Identify which cell holds the provided text, then report its [x, y] central coordinate. 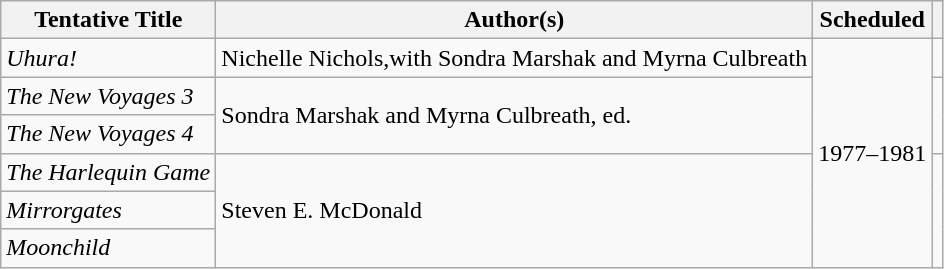
Scheduled [872, 20]
Tentative Title [108, 20]
Uhura! [108, 58]
Mirrorgates [108, 210]
Author(s) [514, 20]
1977–1981 [872, 153]
The New Voyages 3 [108, 96]
The Harlequin Game [108, 172]
The New Voyages 4 [108, 134]
Steven E. McDonald [514, 210]
Sondra Marshak and Myrna Culbreath, ed. [514, 115]
Nichelle Nichols,with Sondra Marshak and Myrna Culbreath [514, 58]
Moonchild [108, 248]
